Provide the [X, Y] coordinate of the cell's center where the given text is located.  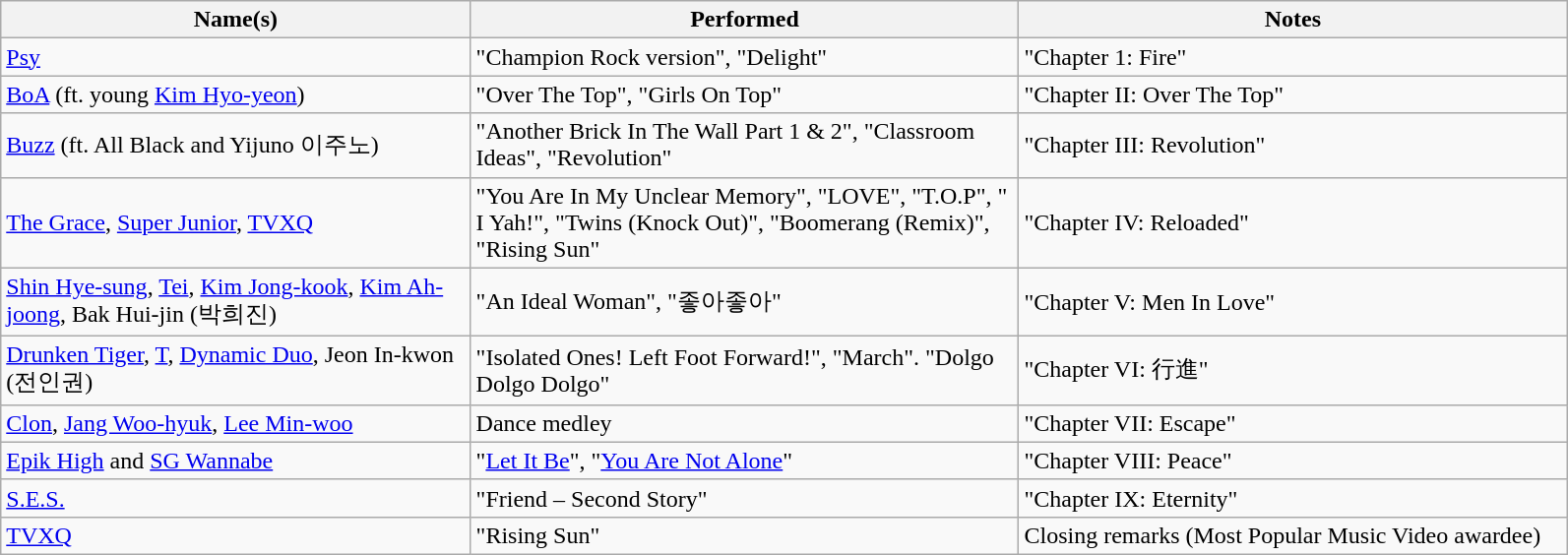
Notes [1293, 20]
"Chapter III: Revolution" [1293, 146]
Drunken Tiger, T, Dynamic Duo, Jeon In-kwon (전인권) [236, 371]
The Grace, Super Junior, TVXQ [236, 222]
"Over The Top", "Girls On Top" [744, 94]
"Isolated Ones! Left Foot Forward!", "March". "Dolgo Dolgo Dolgo" [744, 371]
"Friend – Second Story" [744, 498]
"An Ideal Woman", "좋아좋아" [744, 302]
"Chapter VI: 行進" [1293, 371]
"Chapter 1: Fire" [1293, 57]
"Chapter II: Over The Top" [1293, 94]
"Chapter VII: Escape" [1293, 423]
Epik High and SG Wannabe [236, 461]
Clon, Jang Woo-hyuk, Lee Min-woo [236, 423]
"Chapter V: Men In Love" [1293, 302]
Dance medley [744, 423]
"Chapter IV: Reloaded" [1293, 222]
Closing remarks (Most Popular Music Video awardee) [1293, 535]
"Champion Rock version", "Delight" [744, 57]
Psy [236, 57]
Performed [744, 20]
S.E.S. [236, 498]
"Chapter IX: Eternity" [1293, 498]
Name(s) [236, 20]
TVXQ [236, 535]
Buzz (ft. All Black and Yijuno 이주노) [236, 146]
"Rising Sun" [744, 535]
BoA (ft. young Kim Hyo-yeon) [236, 94]
"Another Brick In The Wall Part 1 & 2", "Classroom Ideas", "Revolution" [744, 146]
Shin Hye-sung, Tei, Kim Jong-kook, Kim Ah-joong, Bak Hui-jin (박희진) [236, 302]
"Let It Be", "You Are Not Alone" [744, 461]
"Chapter VIII: Peace" [1293, 461]
"You Are In My Unclear Memory", "LOVE", "T.O.P", " I Yah!", "Twins (Knock Out)", "Boomerang (Remix)", "Rising Sun" [744, 222]
